Pinpoint the cell where the given text exists, returning its [x, y] midpoint coordinate. 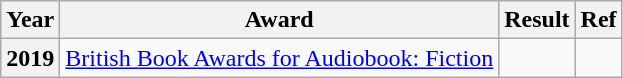
Result [537, 20]
2019 [30, 58]
British Book Awards for Audiobook: Fiction [280, 58]
Award [280, 20]
Year [30, 20]
Ref [598, 20]
